Scan for the cell matching the given text and deliver its (x, y) coordinate at center. 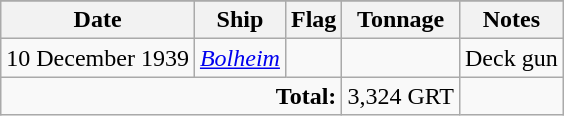
Date (98, 20)
10 December 1939 (98, 58)
Flag (313, 20)
Deck gun (511, 58)
Tonnage (401, 20)
Ship (240, 20)
Total: (172, 96)
3,324 GRT (401, 96)
Notes (511, 20)
Bolheim (240, 58)
